For the text-containing cell, return its midpoint in [X, Y] coordinate format. 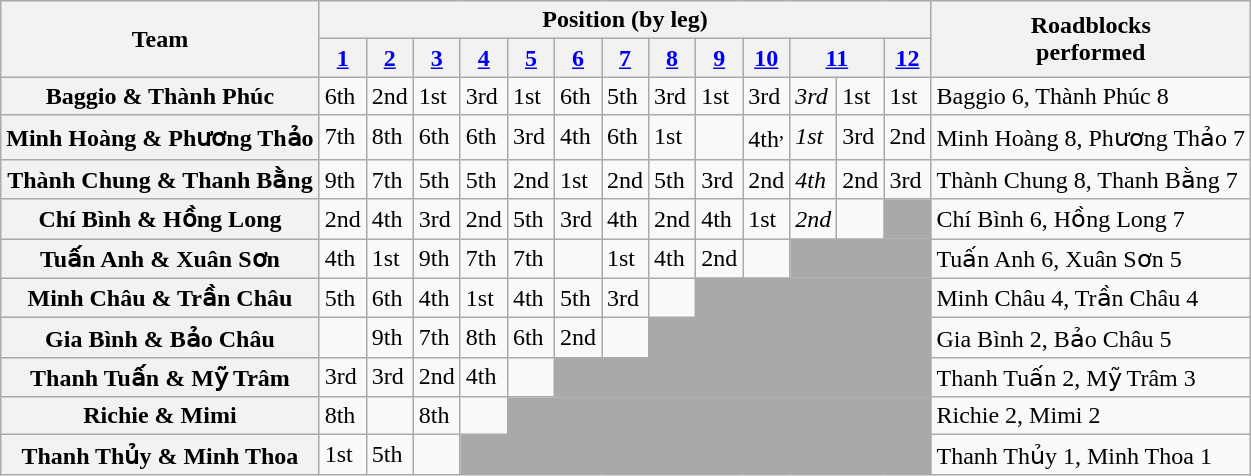
Minh Châu 4, Trần Châu 4 [1091, 298]
Team [160, 39]
Gia Bình 2, Bảo Châu 5 [1091, 338]
Chí Bình & Hồng Long [160, 219]
Minh Hoàng & Phương Thảo [160, 138]
10 [766, 58]
Thanh Tuấn 2, Mỹ Trâm 3 [1091, 377]
4th, [766, 138]
9 [720, 58]
Tuấn Anh 6, Xuân Sơn 5 [1091, 259]
Richie 2, Mimi 2 [1091, 416]
Thành Chung & Thanh Bằng [160, 179]
Minh Hoàng 8, Phương Thảo 7 [1091, 138]
Thành Chung 8, Thanh Bằng 7 [1091, 179]
5 [530, 58]
Chí Bình 6, Hồng Long 7 [1091, 219]
2 [390, 58]
Tuấn Anh & Xuân Sơn [160, 259]
Baggio & Thành Phúc [160, 96]
Thanh Thủy & Minh Thoa [160, 455]
Richie & Mimi [160, 416]
Thanh Tuấn & Mỹ Trâm [160, 377]
11 [837, 58]
Gia Bình & Bảo Châu [160, 338]
6 [578, 58]
7 [626, 58]
4 [484, 58]
Baggio 6, Thành Phúc 8 [1091, 96]
Roadblocksperformed [1091, 39]
Position (by leg) [625, 20]
1 [342, 58]
Minh Châu & Trần Châu [160, 298]
8 [672, 58]
3 [436, 58]
Thanh Thủy 1, Minh Thoa 1 [1091, 455]
12 [908, 58]
